Locate the cell with the specified text and output its (x, y) center coordinate. 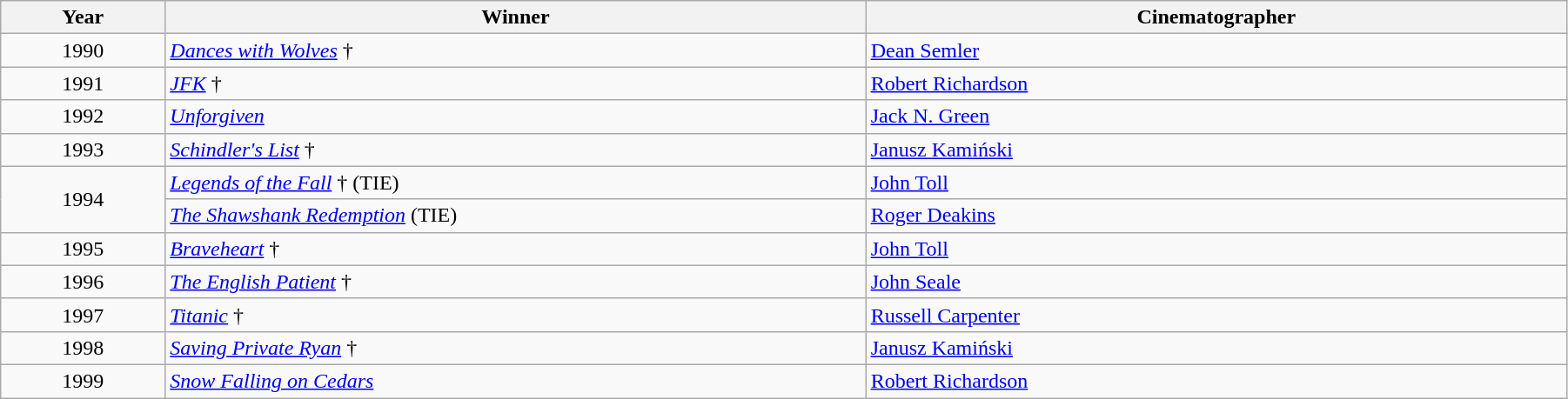
1990 (84, 50)
1996 (84, 282)
Schindler's List † (515, 150)
Year (84, 17)
Dean Semler (1216, 50)
1992 (84, 116)
Dances with Wolves † (515, 50)
Russell Carpenter (1216, 315)
Legends of the Fall † (TIE) (515, 183)
Roger Deakins (1216, 216)
1993 (84, 150)
Saving Private Ryan † (515, 348)
Cinematographer (1216, 17)
JFK † (515, 83)
Snow Falling on Cedars (515, 381)
1995 (84, 249)
1998 (84, 348)
The English Patient † (515, 282)
Unforgiven (515, 116)
1994 (84, 199)
1991 (84, 83)
Titanic † (515, 315)
1999 (84, 381)
Jack N. Green (1216, 116)
Winner (515, 17)
The Shawshank Redemption (TIE) (515, 216)
1997 (84, 315)
John Seale (1216, 282)
Braveheart † (515, 249)
